Return the (x, y) coordinate for the center point of the cell that contains the specified text.  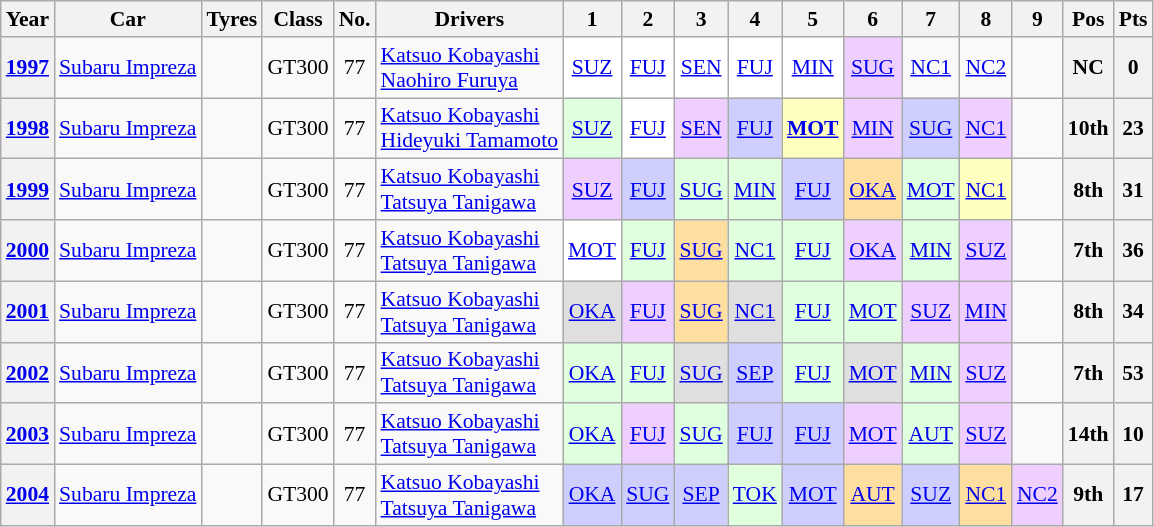
3 (700, 19)
2000 (28, 250)
2003 (28, 434)
Pos (1088, 19)
TOK (755, 496)
Year (28, 19)
10th (1088, 128)
1997 (28, 68)
1998 (28, 128)
2004 (28, 496)
NC (1088, 68)
7 (931, 19)
8 (986, 19)
Katsuo Kobayashi Naohiro Furuya (470, 68)
Tyres (232, 19)
1999 (28, 190)
5 (813, 19)
4 (755, 19)
1 (592, 19)
Pts (1134, 19)
Car (128, 19)
9th (1088, 496)
9 (1038, 19)
2002 (28, 372)
53 (1134, 372)
No. (355, 19)
2 (648, 19)
Katsuo Kobayashi Hideyuki Tamamoto (470, 128)
31 (1134, 190)
36 (1134, 250)
Drivers (470, 19)
6 (873, 19)
10 (1134, 434)
14th (1088, 434)
2001 (28, 312)
23 (1134, 128)
34 (1134, 312)
17 (1134, 496)
0 (1134, 68)
Class (298, 19)
